Scan for the cell matching the given text and deliver its (x, y) coordinate at center. 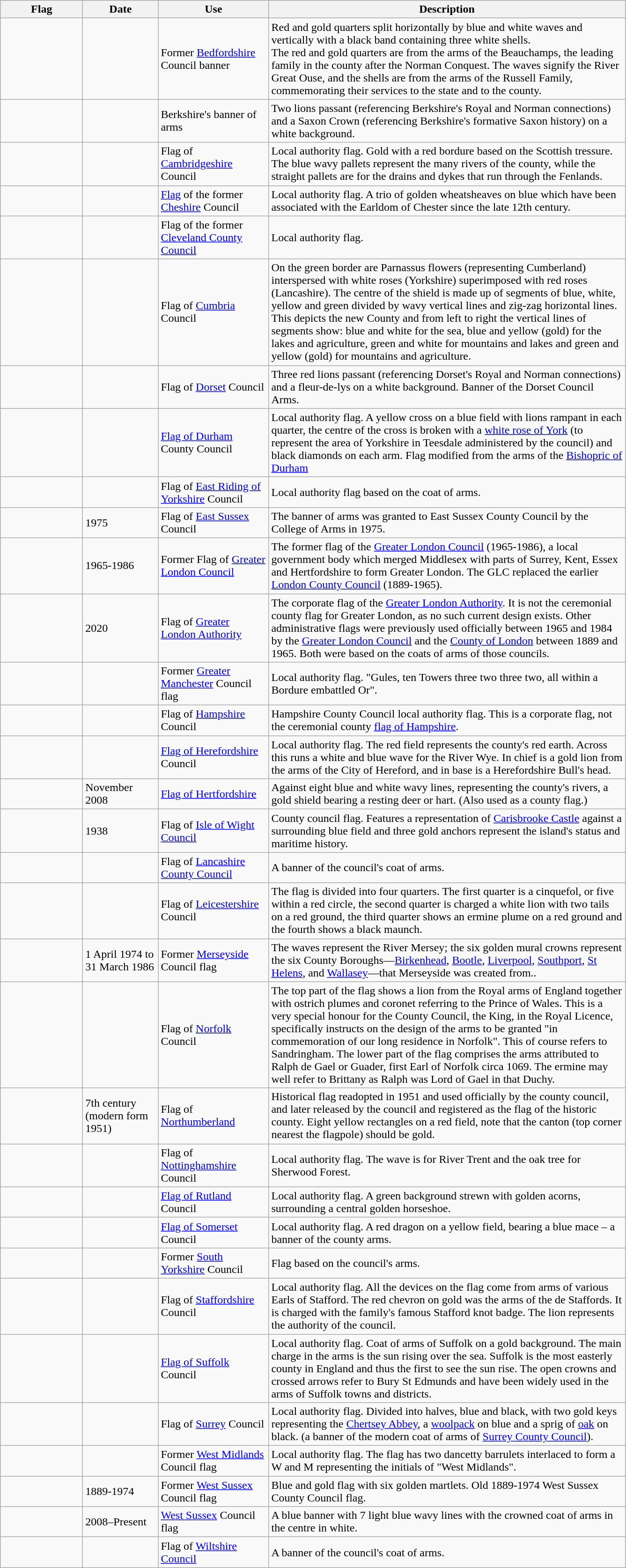
Former West Sussex Council flag (214, 1491)
November 2008 (121, 794)
Flag of Hertfordshire (214, 794)
Flag of Norfolk Council (214, 1035)
Flag of East Riding of Yorkshire Council (214, 492)
Flag of Wiltshire Council (214, 1552)
Flag of the former Cheshire Council (214, 200)
Flag of Durham County Council (214, 443)
Local authority flag. The wave is for River Trent and the oak tree for Sherwood Forest. (447, 1165)
1 April 1974 to 31 March 1986 (121, 960)
Hampshire County Council local authority flag. This is a corporate flag, not the ceremonial county flag of Hampshire. (447, 720)
Local authority flag based on the coat of arms. (447, 492)
Flag of Lancashire County Council (214, 867)
Flag of East Sussex Council (214, 523)
Berkshire's banner of arms (214, 121)
Local authority flag. (447, 237)
Flag of Herefordshire Council (214, 757)
Use (214, 9)
Flag of Somerset Council (214, 1233)
Former Greater Manchester Council flag (214, 684)
Flag of Dorset Council (214, 387)
1938 (121, 831)
1965-1986 (121, 566)
Flag of Northumberland (214, 1116)
Flag of Surrey Council (214, 1424)
Former West Midlands Council flag (214, 1461)
Flag of Rutland Council (214, 1202)
West Sussex Council flag (214, 1522)
1975 (121, 523)
Description (447, 9)
Flag of Leicestershire Council (214, 910)
2020 (121, 628)
Flag of Isle of Wight Council (214, 831)
Flag of the former Cleveland County Council (214, 237)
Local authority flag. A red dragon on a yellow field, bearing a blue mace – a banner of the county arms. (447, 1233)
Blue and gold flag with six golden martlets. Old 1889-1974 West Sussex County Council flag. (447, 1491)
Local authority flag. The flag has two dancetty barrulets interlaced to form a W and M representing the initials of "West Midlands". (447, 1461)
Flag of Nottinghamshire Council (214, 1165)
Flag of Greater London Authority (214, 628)
Flag based on the council's arms. (447, 1263)
Local authority flag. A green background strewn with golden acorns, surrounding a central golden horseshoe. (447, 1202)
Local authority flag. A trio of golden wheatsheaves on blue which have been associated with the Earldom of Chester since the late 12th century. (447, 200)
Flag of Hampshire Council (214, 720)
Former Merseyside Council flag (214, 960)
Former South Yorkshire Council (214, 1263)
Local authority flag. "Gules, ten Towers three two three two, all within a Bordure embattled Or". (447, 684)
Flag of Cambridgeshire Council (214, 164)
Flag of Suffolk Council (214, 1368)
The banner of arms was granted to East Sussex County Council by the College of Arms in 1975. (447, 523)
Flag of Staffordshire Council (214, 1306)
7th century (modern form 1951) (121, 1116)
A blue banner with 7 light blue wavy lines with the crowned coat of arms in the centre in white. (447, 1522)
2008–Present (121, 1522)
Former Flag of Greater London Council (214, 566)
Date (121, 9)
1889-1974 (121, 1491)
Flag of Cumbria Council (214, 312)
Flag (42, 9)
Former Bedfordshire Council banner (214, 59)
